Detect which cell encompasses the target text, then output its [X, Y] center coordinate. 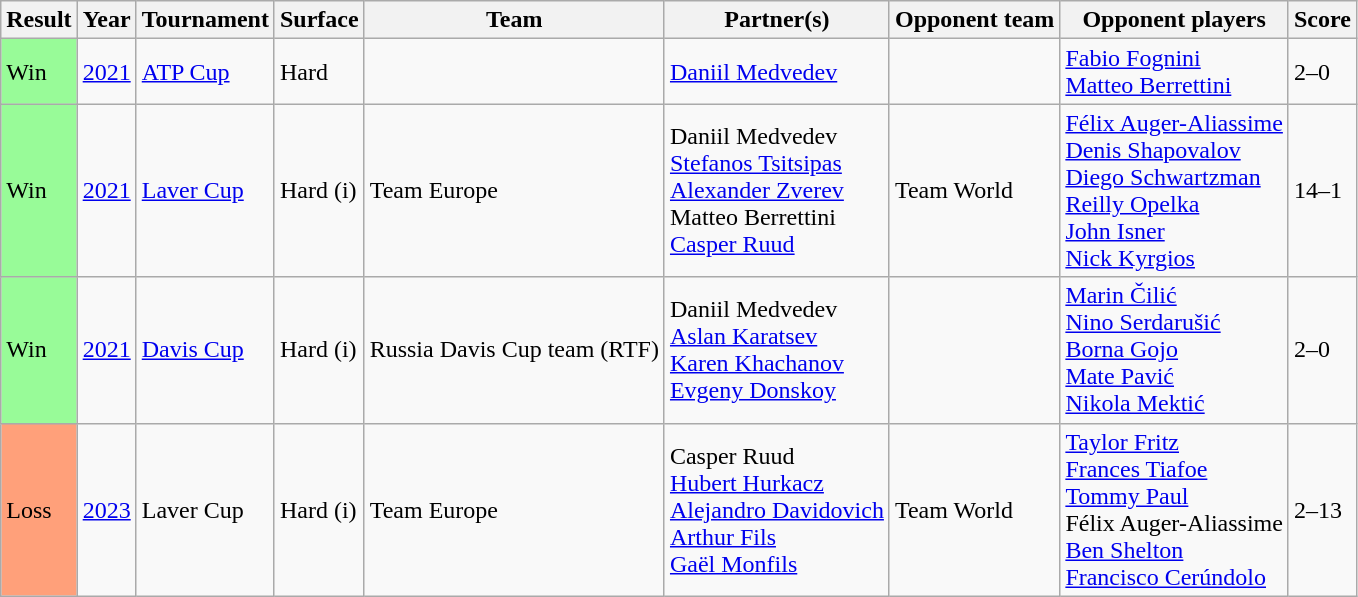
Loss [39, 510]
Result [39, 20]
Casper RuudHubert HurkaczAlejandro DavidovichArthur FilsGaël Monfils [776, 510]
ATP Cup [205, 72]
Daniil MedvedevStefanos TsitsipasAlexander ZverevMatteo BerrettiniCasper Ruud [776, 190]
Year [106, 20]
Daniil MedvedevAslan KaratsevKaren KhachanovEvgeny Donskoy [776, 350]
Fabio FogniniMatteo Berrettini [1174, 72]
Surface [319, 20]
Félix Auger-AliassimeDenis ShapovalovDiego SchwartzmanReilly OpelkaJohn IsnerNick Kyrgios [1174, 190]
Hard [319, 72]
Davis Cup [205, 350]
Marin ČilićNino SerdarušićBorna GojoMate PavićNikola Mektić [1174, 350]
Opponent players [1174, 20]
Team [514, 20]
Opponent team [974, 20]
Taylor FritzFrances TiafoeTommy PaulFélix Auger-AliassimeBen SheltonFrancisco Cerúndolo [1174, 510]
2–13 [1322, 510]
Tournament [205, 20]
14–1 [1322, 190]
Score [1322, 20]
Partner(s) [776, 20]
2023 [106, 510]
Russia Davis Cup team (RTF) [514, 350]
Daniil Medvedev [776, 72]
